Identify which cell holds the provided text, then report its [X, Y] central coordinate. 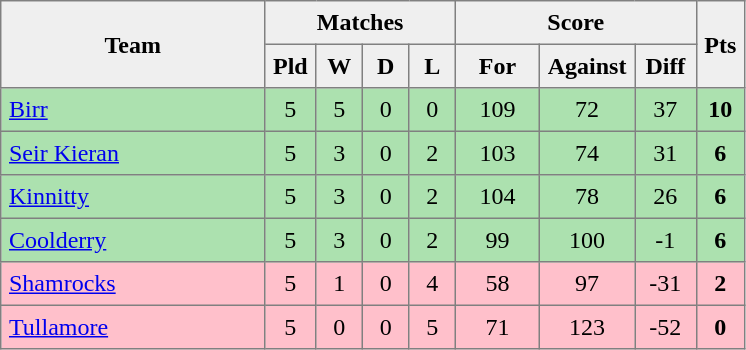
10 [720, 110]
31 [666, 153]
L [432, 66]
Diff [666, 66]
Score [576, 23]
97 [586, 284]
103 [497, 153]
1 [339, 284]
D [385, 66]
109 [497, 110]
123 [586, 327]
-52 [666, 327]
74 [586, 153]
Team [133, 44]
37 [666, 110]
71 [497, 327]
Birr [133, 110]
-31 [666, 284]
W [339, 66]
100 [586, 240]
99 [497, 240]
Pts [720, 44]
Against [586, 66]
Kinnitty [133, 197]
72 [586, 110]
78 [586, 197]
104 [497, 197]
58 [497, 284]
26 [666, 197]
4 [432, 284]
-1 [666, 240]
Tullamore [133, 327]
Coolderry [133, 240]
Matches [360, 23]
For [497, 66]
Shamrocks [133, 284]
Seir Kieran [133, 153]
Pld [290, 66]
